From the cell containing the given text, extract its center point as (x, y) coordinate. 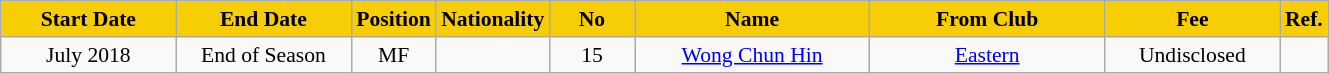
Fee (1192, 19)
No (592, 19)
Name (752, 19)
Undisclosed (1192, 55)
Nationality (492, 19)
July 2018 (88, 55)
MF (394, 55)
Wong Chun Hin (752, 55)
Position (394, 19)
From Club (988, 19)
End Date (264, 19)
Ref. (1304, 19)
15 (592, 55)
Eastern (988, 55)
Start Date (88, 19)
End of Season (264, 55)
